For the text-containing cell, return its midpoint in (x, y) coordinate format. 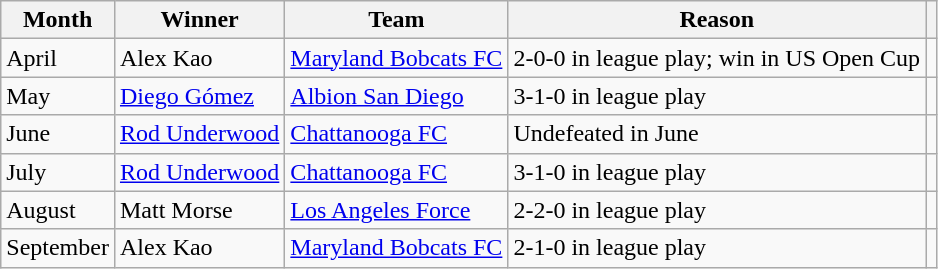
Los Angeles Force (396, 210)
Reason (717, 20)
Undefeated in June (717, 134)
Matt Morse (199, 210)
August (58, 210)
Diego Gómez (199, 96)
Albion San Diego (396, 96)
2-2-0 in league play (717, 210)
Team (396, 20)
2-1-0 in league play (717, 248)
Winner (199, 20)
Month (58, 20)
April (58, 58)
July (58, 172)
2-0-0 in league play; win in US Open Cup (717, 58)
June (58, 134)
September (58, 248)
May (58, 96)
